Locate the cell with the specified text and output its [x, y] center coordinate. 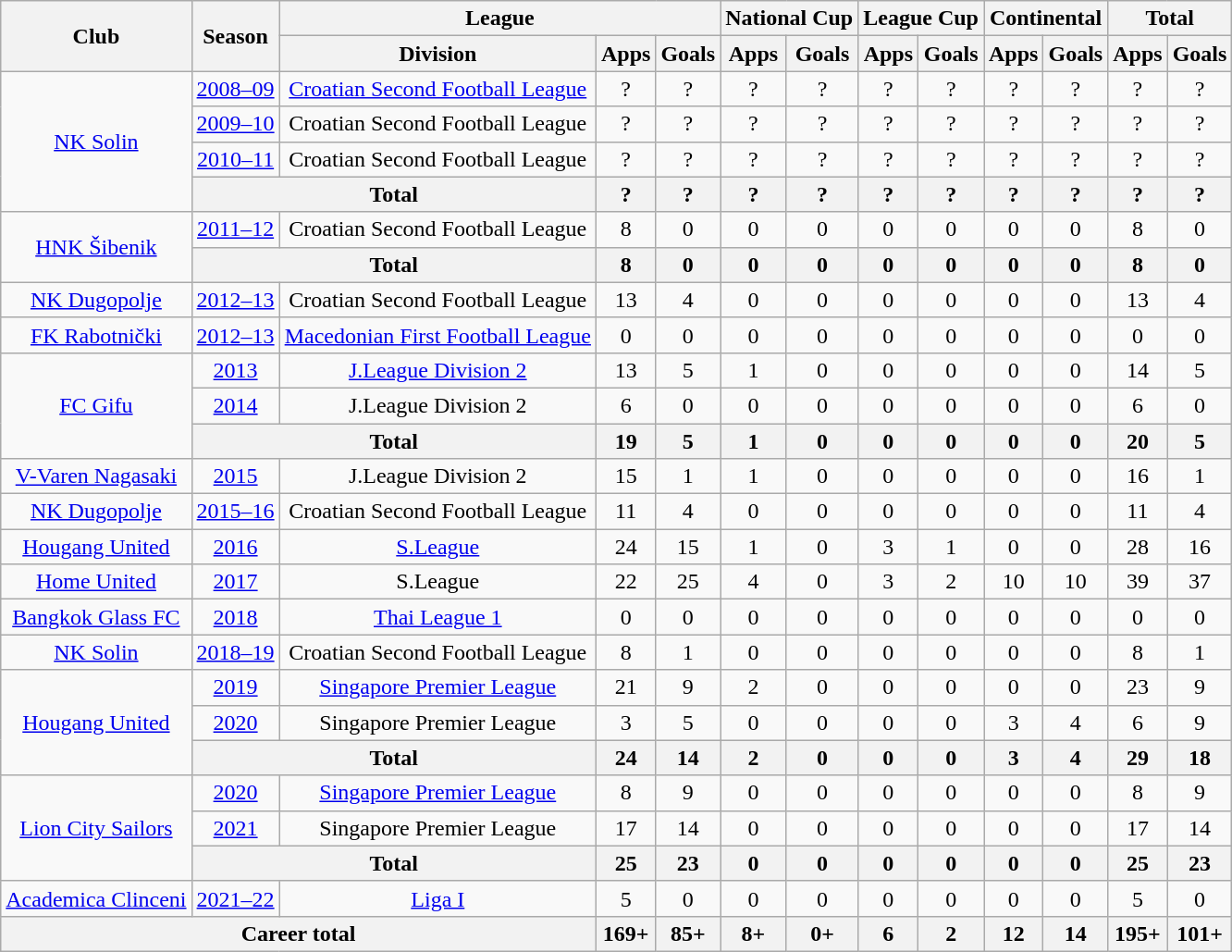
18 [1200, 758]
101+ [1200, 933]
Liga I [437, 898]
195+ [1138, 933]
2009–10 [235, 124]
Bangkok Glass FC [96, 617]
Thai League 1 [437, 617]
Lion City Sailors [96, 828]
8+ [754, 933]
85+ [688, 933]
V-Varen Nagasaki [96, 476]
Continental [1046, 19]
2013 [235, 370]
2021 [235, 828]
2021–22 [235, 898]
2015 [235, 476]
0+ [822, 933]
169+ [625, 933]
League [499, 19]
12 [1014, 933]
Career total [299, 933]
2016 [235, 547]
39 [1138, 582]
37 [1200, 582]
2014 [235, 405]
2010–11 [235, 159]
2017 [235, 582]
29 [1138, 758]
Division [437, 54]
2018 [235, 617]
League Cup [921, 19]
FK Rabotnički [96, 335]
Season [235, 36]
2018–19 [235, 652]
Academica Clinceni [96, 898]
2011–12 [235, 229]
FC Gifu [96, 405]
Club [96, 36]
2008–09 [235, 89]
HNK Šibenik [96, 247]
Macedonian First Football League [437, 335]
National Cup [790, 19]
2019 [235, 687]
19 [625, 441]
Home United [96, 582]
21 [625, 687]
28 [1138, 547]
20 [1138, 441]
2015–16 [235, 512]
22 [625, 582]
